For the text-containing cell, return its midpoint in [x, y] coordinate format. 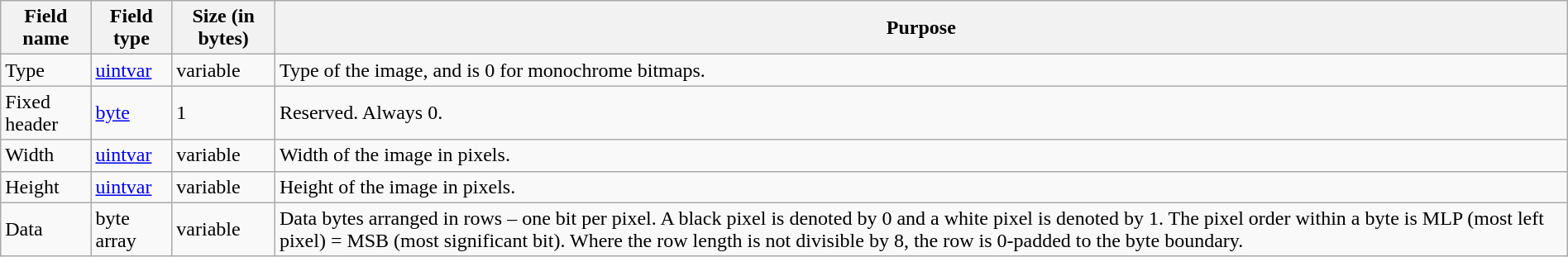
Type of the image, and is 0 for monochrome bitmaps. [921, 70]
Height of the image in pixels. [921, 187]
Field name [46, 28]
Type [46, 70]
Width [46, 155]
Reserved. Always 0. [921, 112]
byte [131, 112]
Height [46, 187]
Fixed header [46, 112]
byte array [131, 230]
Purpose [921, 28]
Size (in bytes) [223, 28]
1 [223, 112]
Data [46, 230]
Field type [131, 28]
Width of the image in pixels. [921, 155]
